Capture the cell that displays the provided text and extract its [x, y] central coordinate. 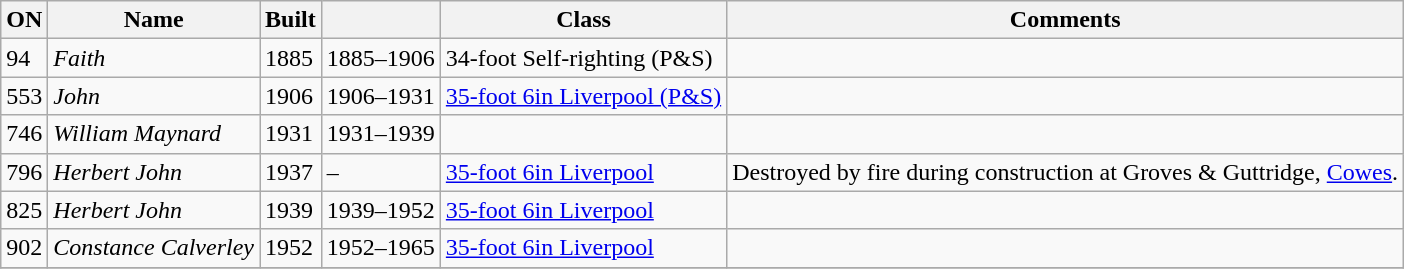
902 [24, 248]
553 [24, 96]
Constance Calverley [154, 248]
1952–1965 [380, 248]
35-foot 6in Liverpool (P&S) [583, 96]
John [154, 96]
796 [24, 172]
Comments [1066, 20]
34-foot Self-righting (P&S) [583, 58]
94 [24, 58]
William Maynard [154, 134]
746 [24, 134]
1906 [291, 96]
Destroyed by fire during construction at Groves & Guttridge, Cowes. [1066, 172]
– [380, 172]
ON [24, 20]
1939–1952 [380, 210]
1931 [291, 134]
Class [583, 20]
1885–1906 [380, 58]
1952 [291, 248]
1939 [291, 210]
1937 [291, 172]
1885 [291, 58]
825 [24, 210]
1906–1931 [380, 96]
Faith [154, 58]
Name [154, 20]
Built [291, 20]
1931–1939 [380, 134]
